Provide the (x, y) coordinate of the cell's center where the given text is located.  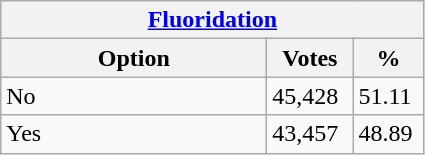
51.11 (388, 96)
Yes (134, 134)
Option (134, 58)
Votes (310, 58)
48.89 (388, 134)
% (388, 58)
45,428 (310, 96)
No (134, 96)
43,457 (310, 134)
Fluoridation (212, 20)
